Pinpoint the cell where the given text exists, returning its [x, y] midpoint coordinate. 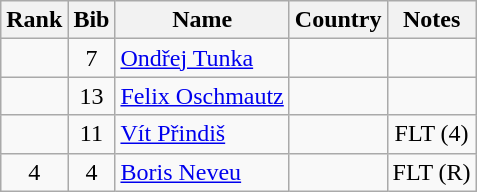
FLT (R) [432, 172]
Vít Přindiš [202, 134]
Boris Neveu [202, 172]
7 [92, 58]
Name [202, 20]
Bib [92, 20]
Notes [432, 20]
FLT (4) [432, 134]
11 [92, 134]
Country [338, 20]
13 [92, 96]
Rank [34, 20]
Ondřej Tunka [202, 58]
Felix Oschmautz [202, 96]
